Detect which cell encompasses the target text, then output its [X, Y] center coordinate. 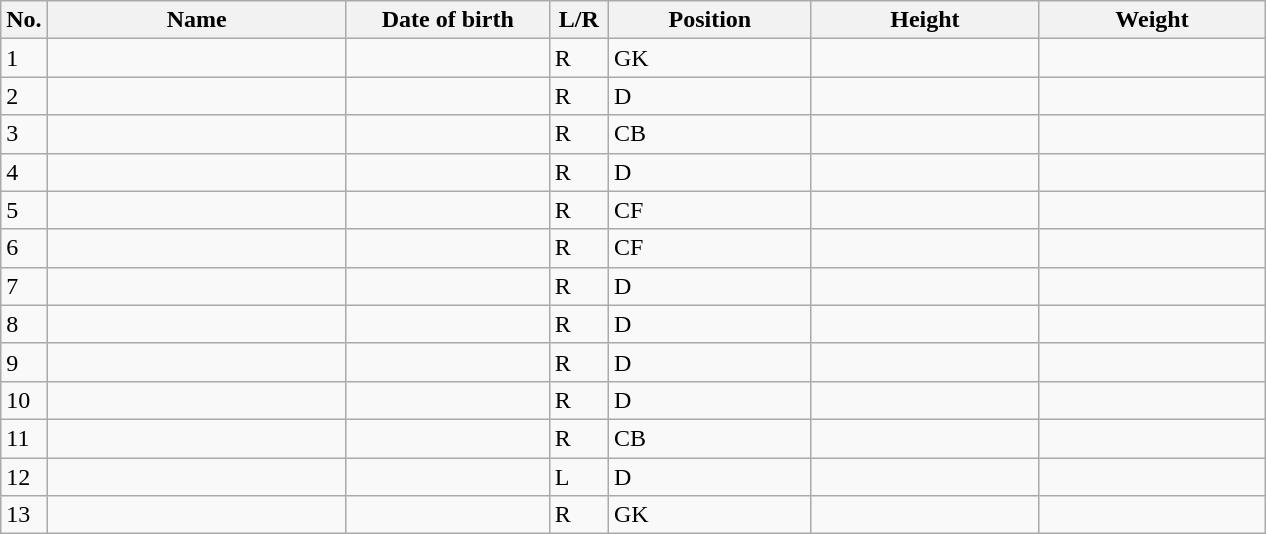
10 [24, 400]
7 [24, 286]
3 [24, 134]
13 [24, 515]
Position [710, 20]
12 [24, 477]
L [578, 477]
No. [24, 20]
9 [24, 362]
5 [24, 210]
Name [196, 20]
6 [24, 248]
2 [24, 96]
1 [24, 58]
L/R [578, 20]
4 [24, 172]
Date of birth [448, 20]
Height [924, 20]
8 [24, 324]
11 [24, 438]
Weight [1152, 20]
